Locate the cell with the specified text and output its [x, y] center coordinate. 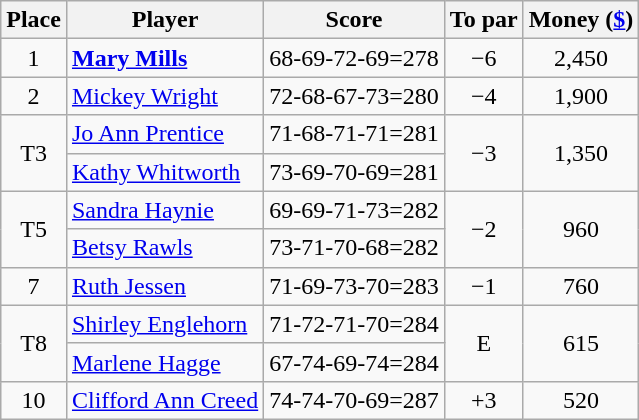
−6 [484, 58]
69-69-71-73=282 [354, 210]
71-72-71-70=284 [354, 324]
Place [34, 20]
7 [34, 286]
Money ($) [581, 20]
Mickey Wright [164, 96]
760 [581, 286]
Ruth Jessen [164, 286]
Score [354, 20]
Marlene Hagge [164, 362]
Betsy Rawls [164, 248]
74-74-70-69=287 [354, 400]
−1 [484, 286]
1,350 [581, 153]
E [484, 343]
−4 [484, 96]
68-69-72-69=278 [354, 58]
10 [34, 400]
Player [164, 20]
To par [484, 20]
520 [581, 400]
Jo Ann Prentice [164, 134]
72-68-67-73=280 [354, 96]
Clifford Ann Creed [164, 400]
Sandra Haynie [164, 210]
Kathy Whitworth [164, 172]
71-68-71-71=281 [354, 134]
2,450 [581, 58]
67-74-69-74=284 [354, 362]
T3 [34, 153]
Mary Mills [164, 58]
73-69-70-69=281 [354, 172]
−2 [484, 229]
Shirley Englehorn [164, 324]
73-71-70-68=282 [354, 248]
960 [581, 229]
T8 [34, 343]
71-69-73-70=283 [354, 286]
T5 [34, 229]
1,900 [581, 96]
2 [34, 96]
+3 [484, 400]
−3 [484, 153]
1 [34, 58]
615 [581, 343]
